For the text-containing cell, return its midpoint in (X, Y) coordinate format. 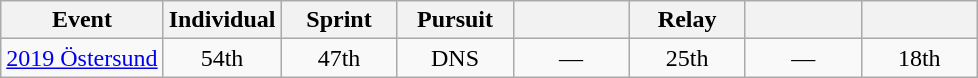
Sprint (339, 20)
47th (339, 58)
DNS (455, 58)
Individual (222, 20)
Event (82, 20)
54th (222, 58)
Relay (687, 20)
25th (687, 58)
2019 Östersund (82, 58)
18th (919, 58)
Pursuit (455, 20)
